From the cell containing the given text, extract its center point as [x, y] coordinate. 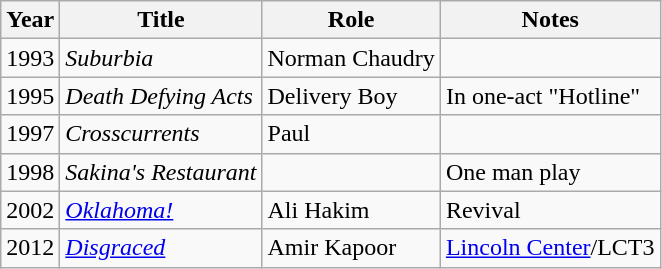
Amir Kapoor [351, 248]
1998 [30, 172]
Disgraced [161, 248]
Lincoln Center/LCT3 [550, 248]
Oklahoma! [161, 210]
Death Defying Acts [161, 96]
Title [161, 20]
Delivery Boy [351, 96]
1997 [30, 134]
Role [351, 20]
Revival [550, 210]
1995 [30, 96]
Paul [351, 134]
Year [30, 20]
Suburbia [161, 58]
Notes [550, 20]
1993 [30, 58]
One man play [550, 172]
In one-act "Hotline" [550, 96]
Sakina's Restaurant [161, 172]
Crosscurrents [161, 134]
2012 [30, 248]
Ali Hakim [351, 210]
Norman Chaudry [351, 58]
2002 [30, 210]
